Identify which cell holds the provided text, then report its [x, y] central coordinate. 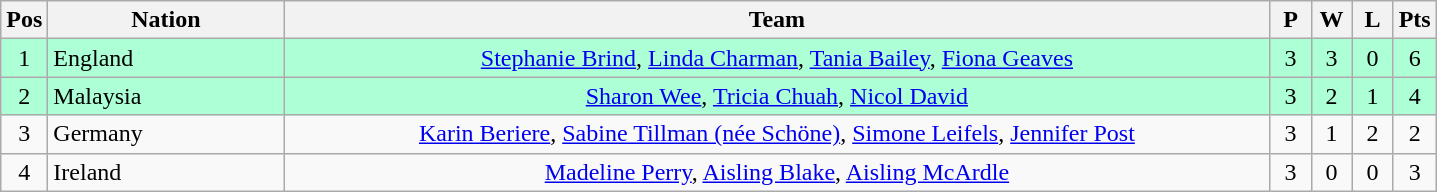
Germany [166, 134]
L [1372, 20]
Malaysia [166, 96]
Karin Beriere, Sabine Tillman (née Schöne), Simone Leifels, Jennifer Post [777, 134]
Pos [24, 20]
W [1332, 20]
England [166, 58]
Team [777, 20]
Pts [1414, 20]
Stephanie Brind, Linda Charman, Tania Bailey, Fiona Geaves [777, 58]
Madeline Perry, Aisling Blake, Aisling McArdle [777, 172]
Nation [166, 20]
P [1290, 20]
Sharon Wee, Tricia Chuah, Nicol David [777, 96]
6 [1414, 58]
Ireland [166, 172]
